Search for the cell housing the specified text and yield its [X, Y] center coordinate. 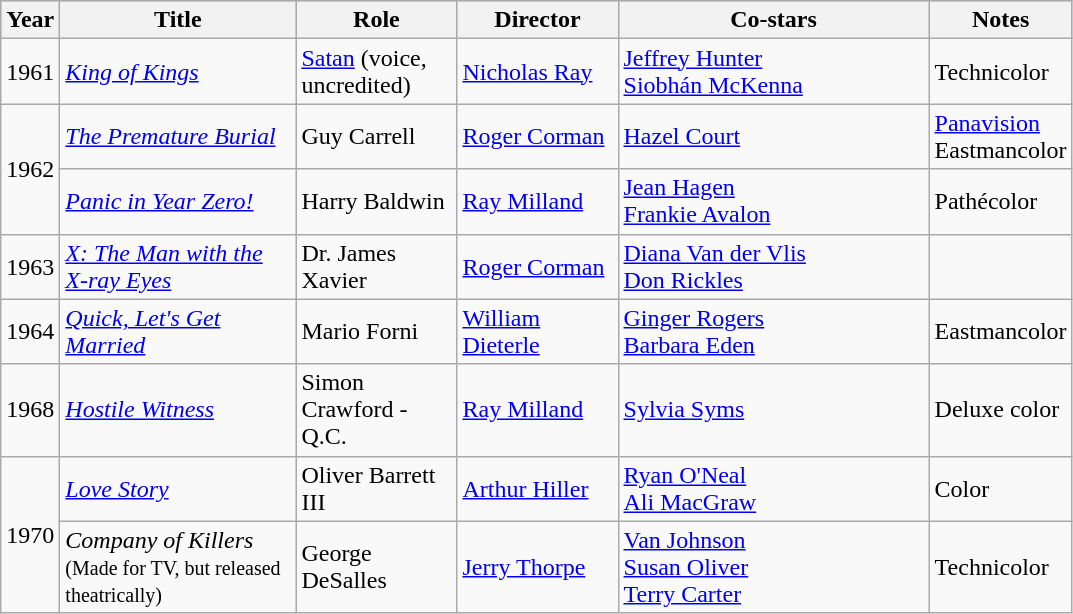
Satan (voice, uncredited) [376, 72]
Guy Carrell [376, 136]
William Dieterle [538, 332]
Diana Van der VlisDon Rickles [774, 266]
George DeSalles [376, 567]
Year [30, 20]
Arthur Hiller [538, 488]
1968 [30, 410]
Jerry Thorpe [538, 567]
Love Story [178, 488]
Role [376, 20]
PanavisionEastmancolor [1000, 136]
Color [1000, 488]
X: The Man with the X-ray Eyes [178, 266]
1970 [30, 534]
King of Kings [178, 72]
Eastmancolor [1000, 332]
Harry Baldwin [376, 202]
Mario Forni [376, 332]
Ginger RogersBarbara Eden [774, 332]
Van JohnsonSusan OliverTerry Carter [774, 567]
1962 [30, 169]
The Premature Burial [178, 136]
Dr. James Xavier [376, 266]
Director [538, 20]
Jean HagenFrankie Avalon [774, 202]
Ryan O'NealAli MacGraw [774, 488]
Simon Crawford - Q.C. [376, 410]
1963 [30, 266]
Hazel Court [774, 136]
Notes [1000, 20]
Quick, Let's Get Married [178, 332]
Pathécolor [1000, 202]
Title [178, 20]
1961 [30, 72]
Oliver Barrett III [376, 488]
Company of Killers(Made for TV, but released theatrically) [178, 567]
Co-stars [774, 20]
Nicholas Ray [538, 72]
Sylvia Syms [774, 410]
Hostile Witness [178, 410]
Panic in Year Zero! [178, 202]
Jeffrey HunterSiobhán McKenna [774, 72]
1964 [30, 332]
Deluxe color [1000, 410]
